For the text-containing cell, return its midpoint in (X, Y) coordinate format. 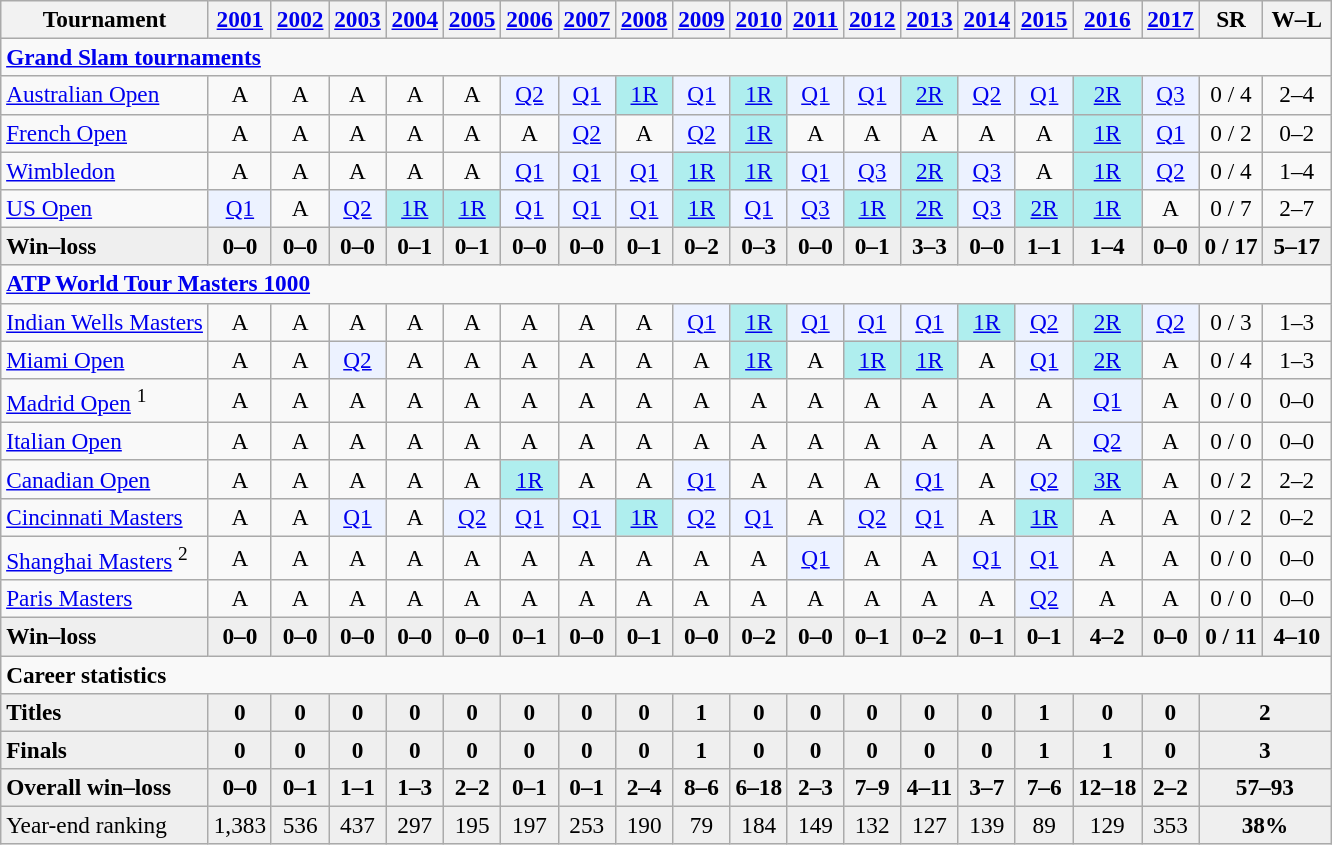
Overall win–loss (105, 787)
Australian Open (105, 95)
2004 (414, 19)
Italian Open (105, 441)
195 (472, 825)
2011 (815, 19)
2007 (586, 19)
2008 (644, 19)
197 (530, 825)
Miami Open (105, 359)
2017 (1170, 19)
US Open (105, 208)
2009 (702, 19)
ATP World Tour Masters 1000 (666, 284)
2016 (1108, 19)
0 / 17 (1231, 246)
2003 (358, 19)
184 (758, 825)
149 (815, 825)
6–18 (758, 787)
8–6 (702, 787)
127 (930, 825)
3 (1265, 750)
W–L (1297, 19)
253 (586, 825)
2014 (986, 19)
89 (1044, 825)
129 (1108, 825)
Finals (105, 750)
297 (414, 825)
2006 (530, 19)
Wimbledon (105, 170)
Madrid Open 1 (105, 400)
3–7 (986, 787)
7–6 (1044, 787)
2001 (240, 19)
Indian Wells Masters (105, 322)
Paris Masters (105, 599)
French Open (105, 133)
132 (872, 825)
7–9 (872, 787)
SR (1231, 19)
190 (644, 825)
2012 (872, 19)
Tournament (105, 19)
4–11 (930, 787)
3–3 (930, 246)
3R (1108, 479)
139 (986, 825)
536 (300, 825)
2015 (1044, 19)
2010 (758, 19)
2013 (930, 19)
4–2 (1108, 636)
2 (1265, 712)
57–93 (1265, 787)
Year-end ranking (105, 825)
4–10 (1297, 636)
Grand Slam tournaments (666, 57)
0 / 3 (1231, 322)
2002 (300, 19)
Canadian Open (105, 479)
0 / 7 (1231, 208)
Cincinnati Masters (105, 517)
2–7 (1297, 208)
Titles (105, 712)
5–17 (1297, 246)
79 (702, 825)
Shanghai Masters 2 (105, 557)
2005 (472, 19)
Career statistics (666, 674)
0–3 (758, 246)
12–18 (1108, 787)
2–3 (815, 787)
437 (358, 825)
353 (1170, 825)
38% (1265, 825)
0 / 11 (1231, 636)
1,383 (240, 825)
